Return the [X, Y] coordinate for the center point of the cell that contains the specified text.  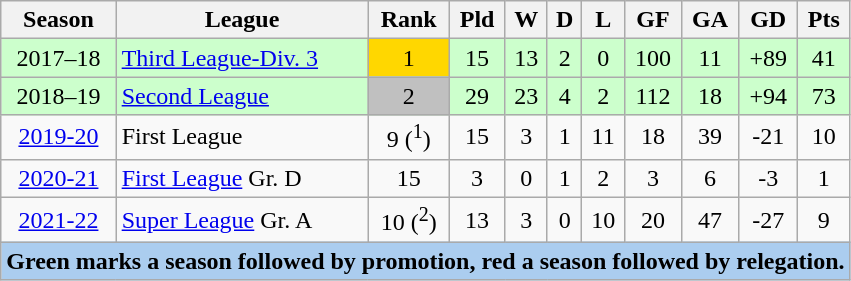
4 [564, 96]
D [564, 20]
20 [652, 220]
-21 [768, 138]
47 [710, 220]
GD [768, 20]
6 [710, 178]
23 [526, 96]
+94 [768, 96]
10 (2) [408, 220]
9 (1) [408, 138]
Rank [408, 20]
Third League-Div. 3 [242, 58]
Season [58, 20]
GF [652, 20]
41 [824, 58]
39 [710, 138]
First League [242, 138]
2020-21 [58, 178]
2021-22 [58, 220]
Second League [242, 96]
112 [652, 96]
100 [652, 58]
+89 [768, 58]
2018–19 [58, 96]
Pts [824, 20]
Green marks a season followed by promotion, red a season followed by relegation. [426, 261]
L [604, 20]
-3 [768, 178]
GA [710, 20]
-27 [768, 220]
Super League Gr. A [242, 220]
Pld [477, 20]
W [526, 20]
29 [477, 96]
73 [824, 96]
2019-20 [58, 138]
9 [824, 220]
2017–18 [58, 58]
First League Gr. D [242, 178]
League [242, 20]
